Return the [X, Y] coordinate for the center point of the cell that contains the specified text.  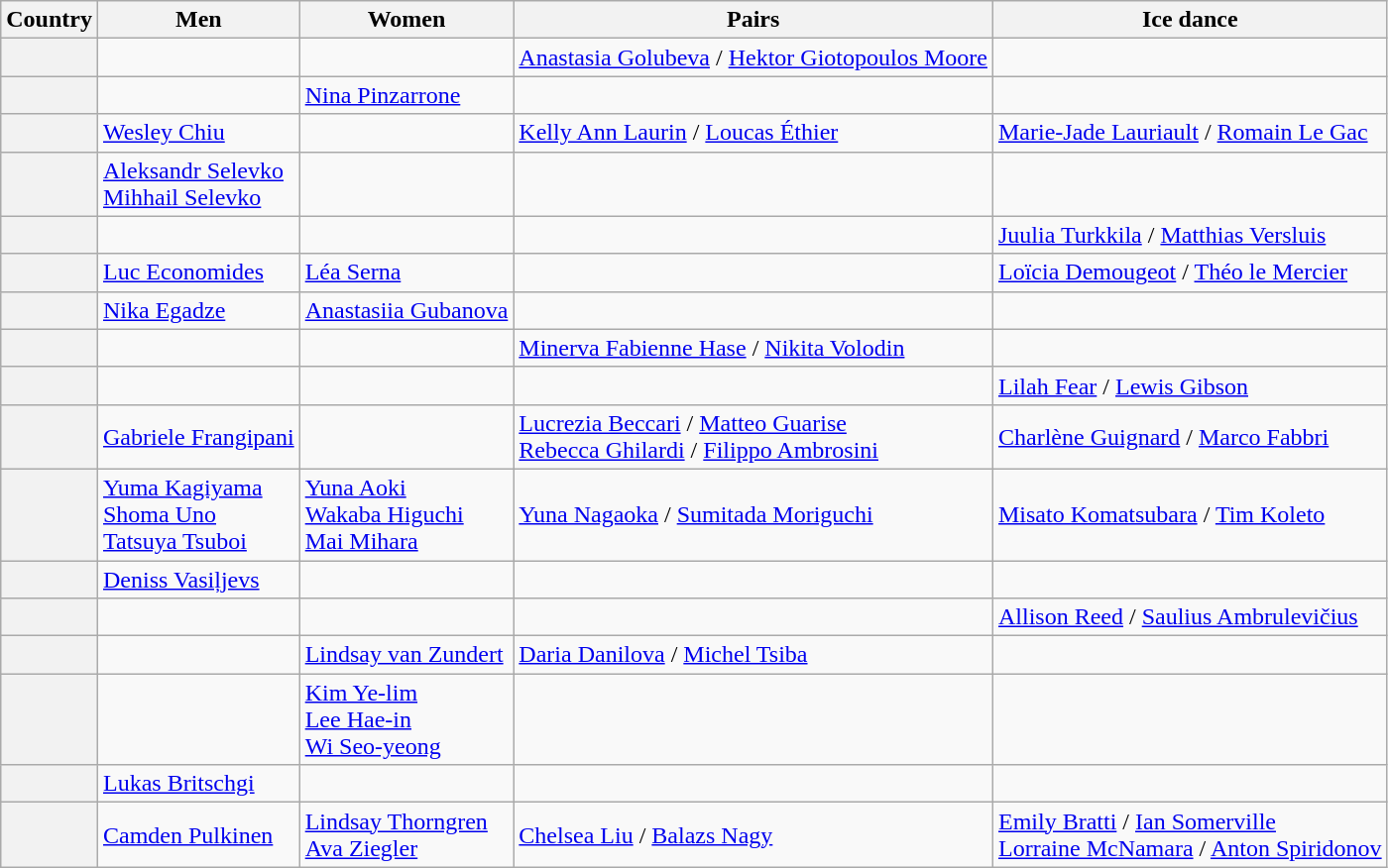
Allison Reed / Saulius Ambrulevičius [1190, 617]
Charlène Guignard / Marco Fabbri [1190, 436]
Kim Ye-limLee Hae-inWi Seo-yeong [406, 719]
Country [50, 20]
Emily Bratti / Ian SomervilleLorraine McNamara / Anton Spiridonov [1190, 834]
Aleksandr SelevkoMihhail Selevko [198, 184]
Nina Pinzarrone [406, 95]
Gabriele Frangipani [198, 436]
Minerva Fabienne Hase / Nikita Volodin [753, 348]
Anastasiia Gubanova [406, 310]
Léa Serna [406, 272]
Yuna Nagaoka / Sumitada Moriguchi [753, 514]
Lindsay ThorngrenAva Ziegler [406, 834]
Misato Komatsubara / Tim Koleto [1190, 514]
Lucrezia Beccari / Matteo GuariseRebecca Ghilardi / Filippo Ambrosini [753, 436]
Wesley Chiu [198, 133]
Anastasia Golubeva / Hektor Giotopoulos Moore [753, 57]
Yuma KagiyamaShoma UnoTatsuya Tsuboi [198, 514]
Loïcia Demougeot / Théo le Mercier [1190, 272]
Lilah Fear / Lewis Gibson [1190, 385]
Lindsay van Zundert [406, 655]
Kelly Ann Laurin / Loucas Éthier [753, 133]
Deniss Vasiļjevs [198, 580]
Chelsea Liu / Balazs Nagy [753, 834]
Lukas Britschgi [198, 784]
Nika Egadze [198, 310]
Marie-Jade Lauriault / Romain Le Gac [1190, 133]
Daria Danilova / Michel Tsiba [753, 655]
Camden Pulkinen [198, 834]
Ice dance [1190, 20]
Juulia Turkkila / Matthias Versluis [1190, 235]
Pairs [753, 20]
Men [198, 20]
Yuna AokiWakaba HiguchiMai Mihara [406, 514]
Women [406, 20]
Luc Economides [198, 272]
